From the cell containing the given text, extract its center point as (x, y) coordinate. 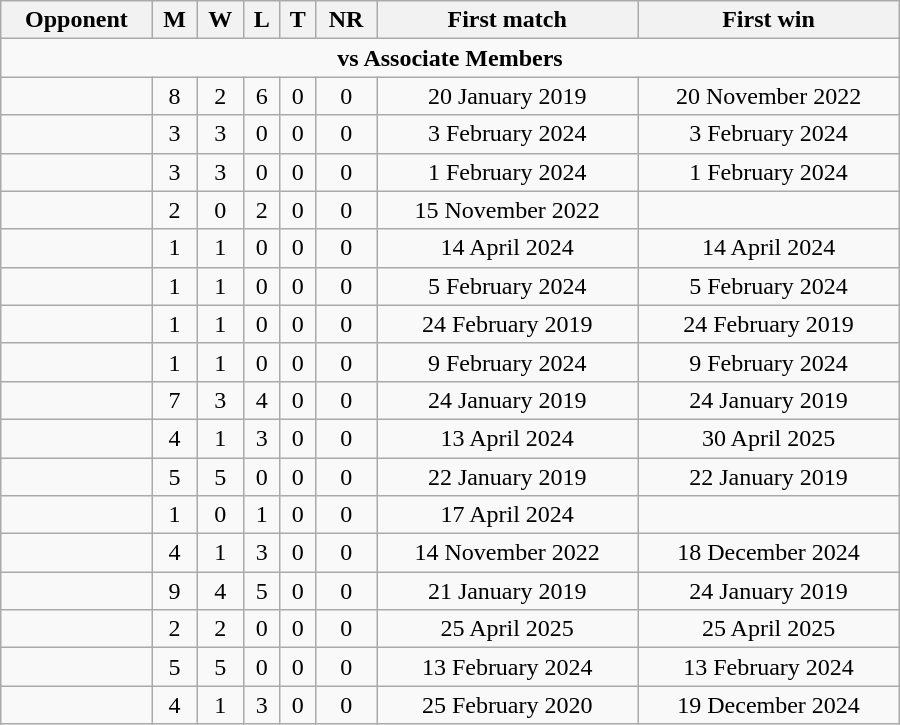
8 (174, 96)
20 January 2019 (508, 96)
6 (262, 96)
M (174, 20)
14 November 2022 (508, 553)
First match (508, 20)
vs Associate Members (450, 58)
W (220, 20)
L (262, 20)
17 April 2024 (508, 515)
T (298, 20)
18 December 2024 (768, 553)
13 April 2024 (508, 438)
7 (174, 400)
25 February 2020 (508, 705)
21 January 2019 (508, 591)
20 November 2022 (768, 96)
First win (768, 20)
9 (174, 591)
15 November 2022 (508, 210)
Opponent (76, 20)
NR (346, 20)
30 April 2025 (768, 438)
19 December 2024 (768, 705)
